From the cell containing the given text, extract its center point as [x, y] coordinate. 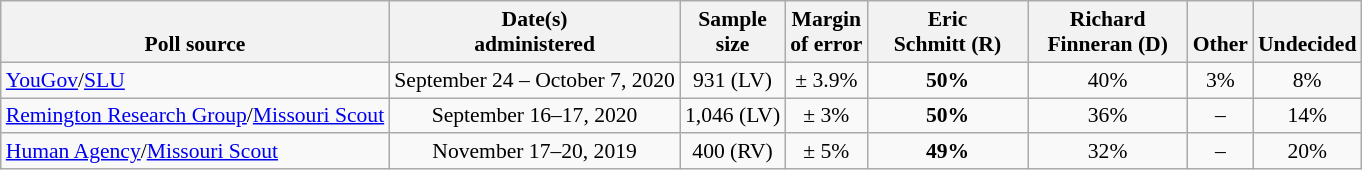
20% [1307, 152]
Date(s)administered [534, 32]
Marginof error [826, 32]
1,046 (LV) [732, 116]
Other [1220, 32]
400 (RV) [732, 152]
± 3% [826, 116]
Samplesize [732, 32]
3% [1220, 80]
Undecided [1307, 32]
November 17–20, 2019 [534, 152]
RichardFinneran (D) [1108, 32]
September 24 – October 7, 2020 [534, 80]
Human Agency/Missouri Scout [195, 152]
YouGov/SLU [195, 80]
September 16–17, 2020 [534, 116]
± 5% [826, 152]
8% [1307, 80]
14% [1307, 116]
EricSchmitt (R) [947, 32]
36% [1108, 116]
32% [1108, 152]
± 3.9% [826, 80]
Remington Research Group/Missouri Scout [195, 116]
931 (LV) [732, 80]
Poll source [195, 32]
49% [947, 152]
40% [1108, 80]
